Locate the cell with the specified text and output its [x, y] center coordinate. 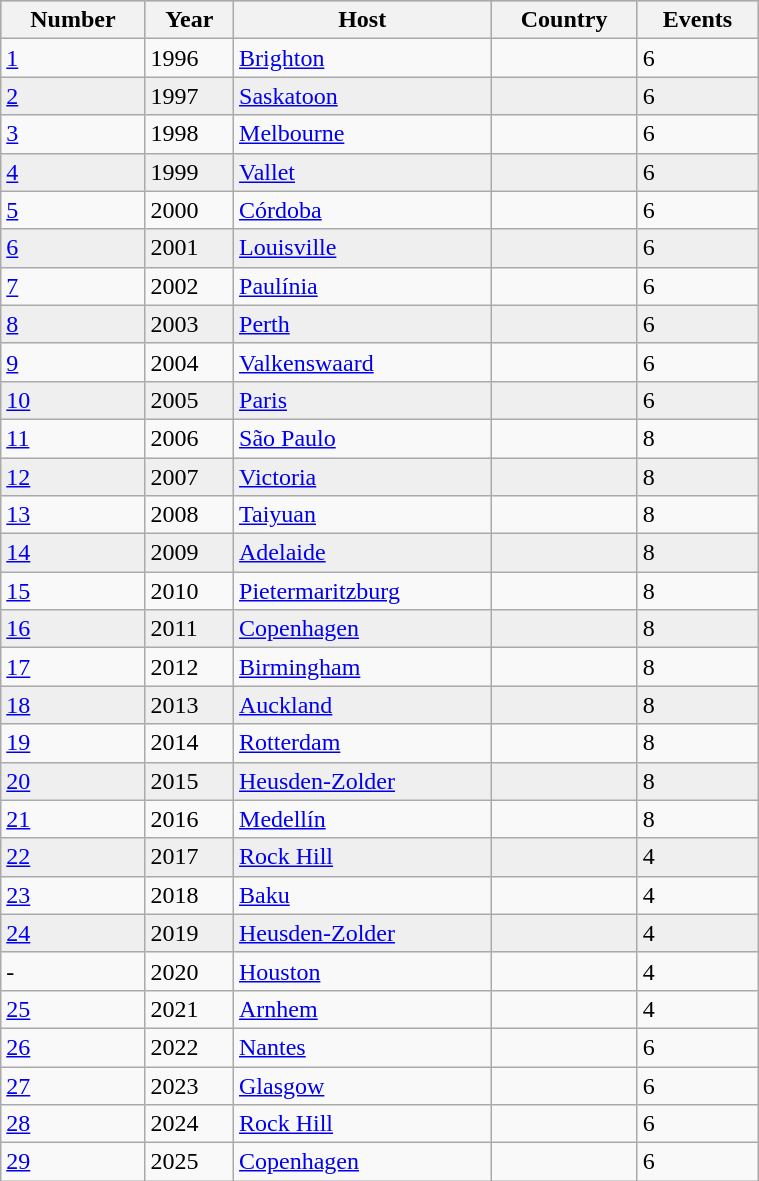
2004 [189, 362]
1 [73, 58]
Paris [362, 400]
- [73, 971]
27 [73, 1085]
2021 [189, 1009]
26 [73, 1047]
13 [73, 515]
Birmingham [362, 667]
Adelaide [362, 553]
2015 [189, 781]
2005 [189, 400]
18 [73, 705]
2002 [189, 286]
Number [73, 20]
11 [73, 438]
28 [73, 1124]
Paulínia [362, 286]
2020 [189, 971]
23 [73, 895]
Auckland [362, 705]
2008 [189, 515]
22 [73, 857]
15 [73, 591]
Louisville [362, 248]
2001 [189, 248]
Valkenswaard [362, 362]
24 [73, 933]
São Paulo [362, 438]
Year [189, 20]
Rotterdam [362, 743]
21 [73, 819]
2010 [189, 591]
Vallet [362, 172]
2 [73, 96]
9 [73, 362]
3 [73, 134]
2006 [189, 438]
Córdoba [362, 210]
Arnhem [362, 1009]
17 [73, 667]
2024 [189, 1124]
25 [73, 1009]
5 [73, 210]
2025 [189, 1162]
Events [697, 20]
20 [73, 781]
19 [73, 743]
2000 [189, 210]
2011 [189, 629]
2007 [189, 477]
16 [73, 629]
2016 [189, 819]
Houston [362, 971]
Medellín [362, 819]
Glasgow [362, 1085]
Country [564, 20]
2022 [189, 1047]
Nantes [362, 1047]
Brighton [362, 58]
Victoria [362, 477]
7 [73, 286]
2012 [189, 667]
Baku [362, 895]
2023 [189, 1085]
2009 [189, 553]
1998 [189, 134]
2003 [189, 324]
29 [73, 1162]
1999 [189, 172]
Host [362, 20]
Taiyuan [362, 515]
2017 [189, 857]
2019 [189, 933]
12 [73, 477]
2014 [189, 743]
Perth [362, 324]
14 [73, 553]
1997 [189, 96]
Pietermaritzburg [362, 591]
2018 [189, 895]
1996 [189, 58]
Melbourne [362, 134]
Saskatoon [362, 96]
10 [73, 400]
2013 [189, 705]
